Determine the (x, y) coordinate at the center of the cell enclosing the given text.  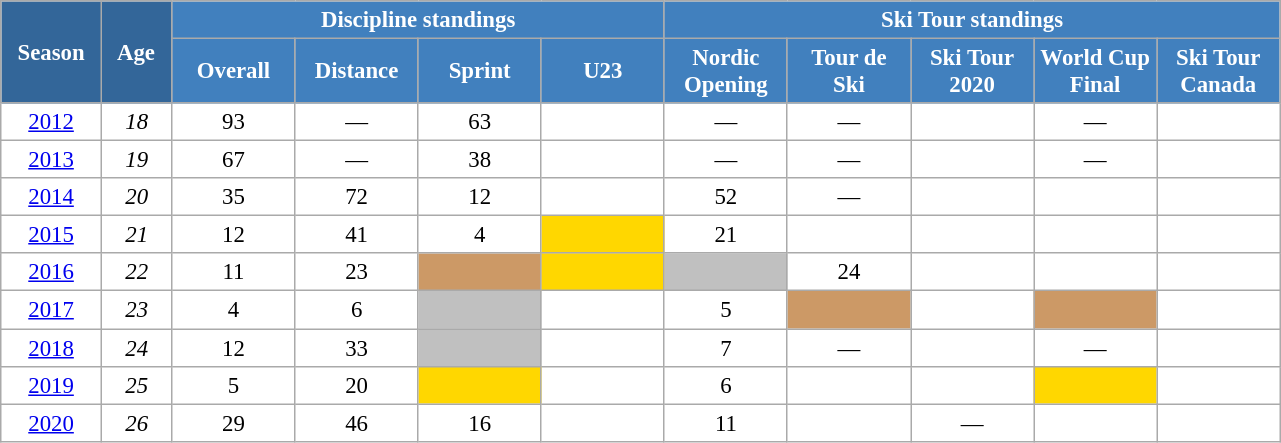
25 (136, 385)
16 (480, 423)
7 (726, 348)
2017 (52, 310)
2014 (52, 197)
18 (136, 122)
46 (356, 423)
Distance (356, 72)
World CupFinal (1096, 72)
Age (136, 52)
67 (234, 160)
93 (234, 122)
2016 (52, 273)
33 (356, 348)
2018 (52, 348)
22 (136, 273)
72 (356, 197)
35 (234, 197)
19 (136, 160)
63 (480, 122)
Sprint (480, 72)
Season (52, 52)
Tour deSki (848, 72)
Ski Tour standings (972, 20)
U23 (602, 72)
Discipline standings (418, 20)
2020 (52, 423)
52 (726, 197)
2012 (52, 122)
38 (480, 160)
41 (356, 235)
29 (234, 423)
Ski Tour2020 (972, 72)
2019 (52, 385)
2013 (52, 160)
2015 (52, 235)
Ski TourCanada (1218, 72)
NordicOpening (726, 72)
26 (136, 423)
Overall (234, 72)
